Provide the [X, Y] coordinate of the cell's center where the given text is located.  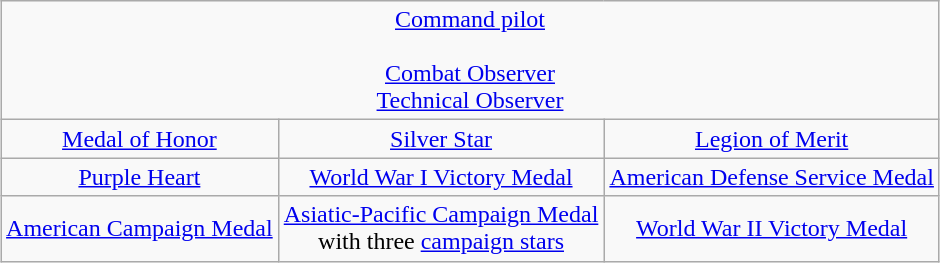
American Defense Service Medal [772, 177]
Purple Heart [140, 177]
World War II Victory Medal [772, 228]
Medal of Honor [140, 139]
Asiatic-Pacific Campaign Medalwith three campaign stars [441, 228]
Legion of Merit [772, 139]
World War I Victory Medal [441, 177]
American Campaign Medal [140, 228]
Command pilotCombat Observer Technical Observer [470, 60]
Silver Star [441, 139]
